Determine the (x, y) coordinate at the center of the cell enclosing the given text.  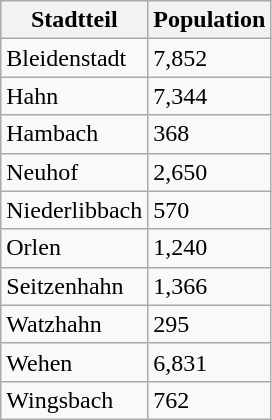
Niederlibbach (74, 210)
7,344 (210, 96)
Wehen (74, 362)
Hahn (74, 96)
Hambach (74, 134)
Wingsbach (74, 400)
1,240 (210, 248)
Neuhof (74, 172)
570 (210, 210)
Seitzenhahn (74, 286)
Bleidenstadt (74, 58)
1,366 (210, 286)
Watzhahn (74, 324)
7,852 (210, 58)
6,831 (210, 362)
Orlen (74, 248)
Stadtteil (74, 20)
295 (210, 324)
368 (210, 134)
Population (210, 20)
2,650 (210, 172)
762 (210, 400)
